Return the [X, Y] coordinate for the center point of the cell that contains the specified text.  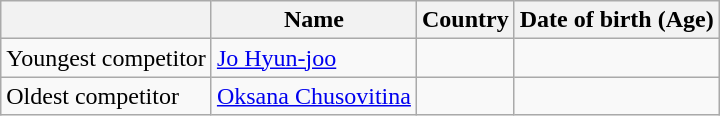
Oksana Chusovitina [314, 96]
Name [314, 20]
Country [465, 20]
Jo Hyun-joo [314, 58]
Date of birth (Age) [616, 20]
Oldest competitor [106, 96]
Youngest competitor [106, 58]
